Locate the cell with the specified text and output its (x, y) center coordinate. 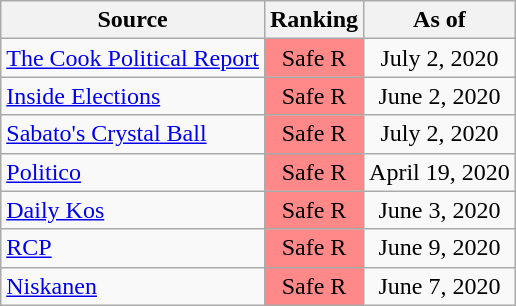
June 2, 2020 (440, 96)
Ranking (314, 20)
April 19, 2020 (440, 172)
As of (440, 20)
Sabato's Crystal Ball (133, 134)
Source (133, 20)
RCP (133, 248)
June 9, 2020 (440, 248)
Daily Kos (133, 210)
June 7, 2020 (440, 286)
Politico (133, 172)
The Cook Political Report (133, 58)
Niskanen (133, 286)
Inside Elections (133, 96)
June 3, 2020 (440, 210)
